Provide the (X, Y) coordinate of the cell's center where the given text is located.  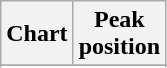
Peakposition (119, 34)
Chart (37, 34)
